Search for the cell housing the specified text and yield its [x, y] center coordinate. 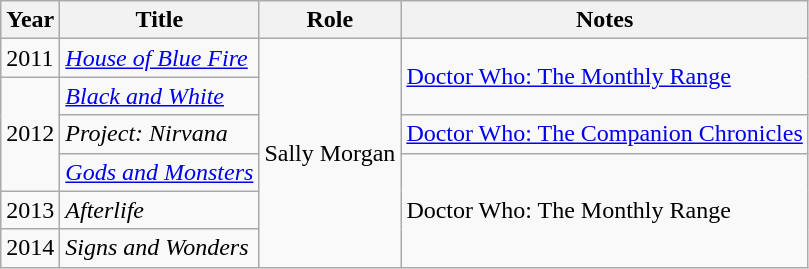
Black and White [160, 96]
Project: Nirvana [160, 134]
2012 [30, 134]
Year [30, 20]
2011 [30, 58]
Signs and Wonders [160, 248]
2013 [30, 210]
Afterlife [160, 210]
Role [330, 20]
Gods and Monsters [160, 172]
Title [160, 20]
2014 [30, 248]
Notes [604, 20]
Doctor Who: The Companion Chronicles [604, 134]
Sally Morgan [330, 153]
House of Blue Fire [160, 58]
